Pinpoint the cell where the given text exists, returning its (x, y) midpoint coordinate. 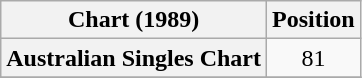
Chart (1989) (134, 20)
Australian Singles Chart (134, 58)
Position (314, 20)
81 (314, 58)
